From the cell containing the given text, extract its center point as [x, y] coordinate. 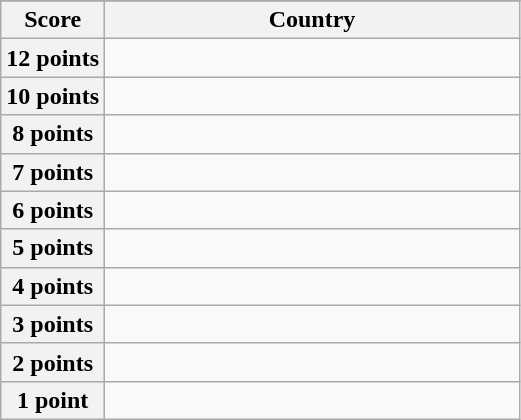
1 point [53, 400]
5 points [53, 248]
10 points [53, 96]
Score [53, 20]
3 points [53, 324]
7 points [53, 172]
6 points [53, 210]
4 points [53, 286]
8 points [53, 134]
12 points [53, 58]
Country [312, 20]
2 points [53, 362]
